For the text-containing cell, return its midpoint in (x, y) coordinate format. 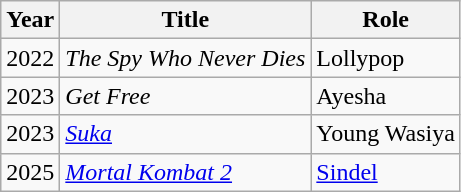
Sindel (386, 172)
Young Wasiya (386, 134)
The Spy Who Never Dies (186, 58)
Role (386, 20)
Get Free (186, 96)
Mortal Kombat 2 (186, 172)
2025 (30, 172)
Ayesha (386, 96)
2022 (30, 58)
Year (30, 20)
Title (186, 20)
Suka (186, 134)
Lollypop (386, 58)
